Scan for the cell matching the given text and deliver its [x, y] coordinate at center. 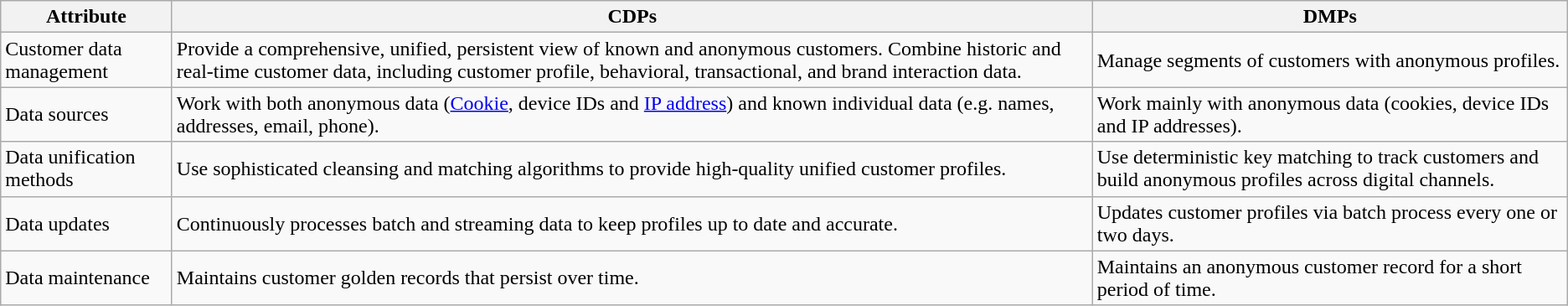
Data sources [87, 114]
Use deterministic key matching to track customers and build anonymous profiles across digital channels. [1330, 169]
Work mainly with anonymous data (cookies, device IDs and IP addresses). [1330, 114]
Data maintenance [87, 278]
CDPs [632, 17]
Work with both anonymous data (Cookie, device IDs and IP address) and known individual data (e.g. names, addresses, email, phone). [632, 114]
Data updates [87, 223]
Continuously processes batch and streaming data to keep profiles up to date and accurate. [632, 223]
Maintains customer golden records that persist over time. [632, 278]
Customer data management [87, 60]
Maintains an anonymous customer record for a short period of time. [1330, 278]
Updates customer profiles via batch process every one or two days. [1330, 223]
Data unification methods [87, 169]
Use sophisticated cleansing and matching algorithms to provide high-quality unified customer profiles. [632, 169]
Attribute [87, 17]
DMPs [1330, 17]
Manage segments of customers with anonymous profiles. [1330, 60]
